Search for the cell housing the specified text and yield its (x, y) center coordinate. 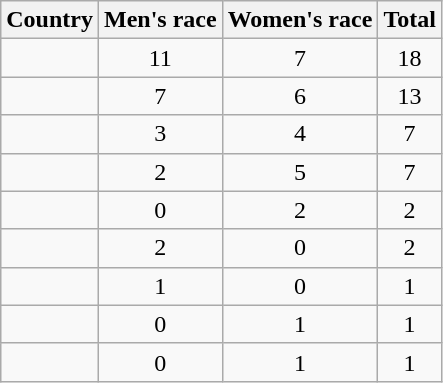
Women's race (300, 20)
5 (300, 172)
Men's race (160, 20)
3 (160, 134)
Total (410, 20)
4 (300, 134)
18 (410, 58)
6 (300, 96)
11 (160, 58)
13 (410, 96)
Country (50, 20)
